Return the [x, y] coordinate for the center point of the cell that contains the specified text.  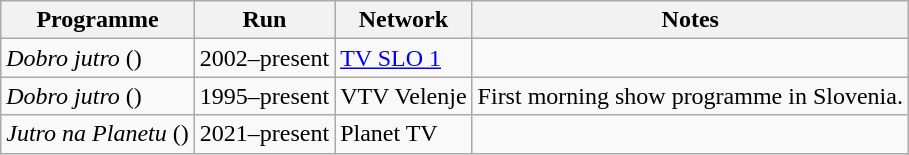
VTV Velenje [404, 96]
TV SLO 1 [404, 58]
2021–present [264, 134]
Notes [690, 20]
Jutro na Planetu () [98, 134]
Programme [98, 20]
Run [264, 20]
1995–present [264, 96]
Network [404, 20]
First morning show programme in Slovenia. [690, 96]
2002–present [264, 58]
Planet TV [404, 134]
